Find where the given text appears and provide that cell's center as [x, y] coordinate. 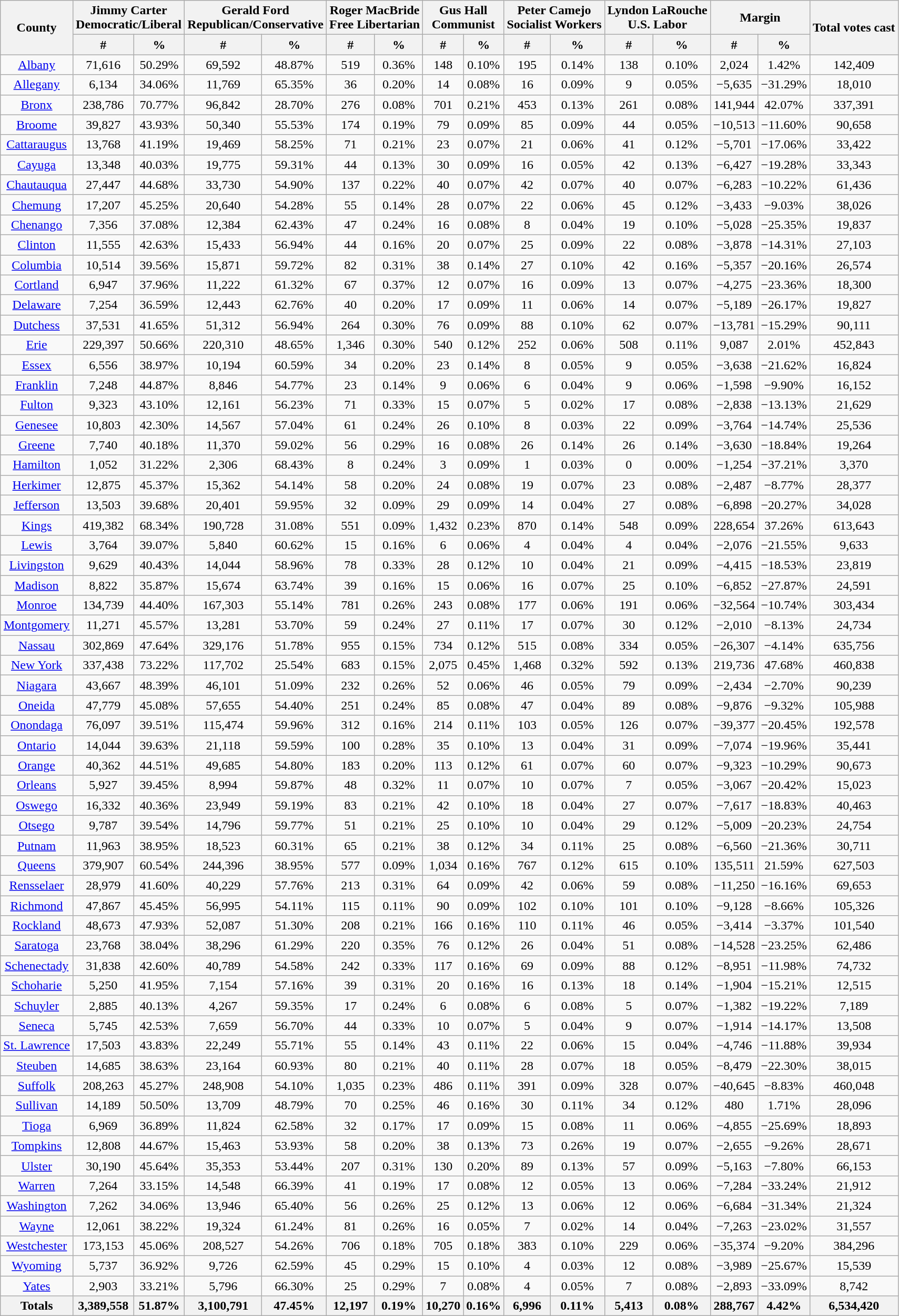
80 [350, 1066]
45.25% [159, 205]
460,048 [854, 1086]
−7,263 [734, 1226]
0.45% [484, 665]
Nassau [37, 645]
5,250 [103, 986]
12,875 [103, 485]
60.54% [159, 865]
383 [527, 1246]
10,803 [103, 425]
18,010 [854, 85]
329,176 [223, 645]
59.96% [295, 725]
90,111 [854, 325]
54.77% [295, 385]
66.39% [295, 1186]
51.87% [159, 1306]
−9.90% [784, 385]
−4.14% [784, 645]
Suffolk [37, 1086]
−39,377 [734, 725]
54.58% [295, 966]
−33.24% [784, 1186]
19,775 [223, 165]
−16.16% [784, 885]
15,023 [854, 785]
74,732 [854, 966]
Tioga [37, 1126]
13,503 [103, 505]
Livingston [37, 565]
207 [350, 1166]
55.14% [295, 605]
9,629 [103, 565]
45.57% [159, 625]
6,134 [103, 85]
55.71% [295, 1046]
Greene [37, 445]
337,391 [854, 105]
15,433 [223, 245]
30,190 [103, 1166]
Yates [37, 1286]
627,503 [854, 865]
New York [37, 665]
78 [350, 565]
−18.53% [784, 565]
76,097 [103, 725]
148 [443, 65]
59.87% [295, 785]
62.76% [295, 305]
195 [527, 65]
−23.25% [784, 946]
Oswego [37, 805]
−14,528 [734, 946]
90,673 [854, 765]
5,927 [103, 785]
228,654 [734, 525]
39,827 [103, 125]
90 [443, 905]
−8.13% [784, 625]
Delaware [37, 305]
48 [350, 785]
−4,275 [734, 285]
−11.88% [784, 1046]
35,353 [223, 1166]
10,194 [223, 365]
−21.36% [784, 845]
0.36% [399, 65]
36.92% [159, 1266]
45.64% [159, 1166]
0.17% [399, 1126]
−3,878 [734, 245]
9,087 [734, 345]
7,659 [223, 1026]
37.96% [159, 285]
−7,074 [734, 745]
11,963 [103, 845]
−14.17% [784, 1026]
312 [350, 725]
−20.23% [784, 825]
Gus HallCommunist [463, 18]
37,531 [103, 325]
264 [350, 325]
39.68% [159, 505]
214 [443, 725]
2,885 [103, 1006]
220 [350, 946]
384,296 [854, 1246]
69 [527, 966]
7,740 [103, 445]
Otsego [37, 825]
39,934 [854, 1046]
54.14% [295, 485]
14,189 [103, 1106]
635,756 [854, 645]
192,578 [854, 725]
31,838 [103, 966]
−9,323 [734, 765]
12,061 [103, 1226]
244,396 [223, 865]
1,432 [443, 525]
44.51% [159, 765]
−8.83% [784, 1086]
15,674 [223, 585]
−8.77% [784, 485]
7,262 [103, 1206]
33,343 [854, 165]
48.79% [295, 1106]
1,034 [443, 865]
28,096 [854, 1106]
45.06% [159, 1246]
615 [629, 865]
21.59% [784, 865]
Rensselaer [37, 885]
−3,989 [734, 1266]
242 [350, 966]
12,808 [103, 1146]
28,377 [854, 485]
Broome [37, 125]
2,903 [103, 1286]
−25.67% [784, 1266]
19,469 [223, 145]
781 [350, 605]
15,463 [223, 1146]
12,443 [223, 305]
Chemung [37, 205]
Orleans [37, 785]
5,745 [103, 1026]
Lewis [37, 545]
42.53% [159, 1026]
548 [629, 525]
Wyoming [37, 1266]
48.65% [295, 345]
480 [734, 1106]
38.97% [159, 365]
−5,635 [734, 85]
−9.03% [784, 205]
−26.17% [784, 305]
173,153 [103, 1246]
3 [443, 465]
21,912 [854, 1186]
−10.74% [784, 605]
−5,163 [734, 1166]
705 [443, 1246]
25.54% [295, 665]
−40,645 [734, 1086]
7,356 [103, 225]
35,441 [854, 745]
−5,189 [734, 305]
−5,701 [734, 145]
40,229 [223, 885]
Westchester [37, 1246]
33,730 [223, 185]
24,734 [854, 625]
57.16% [295, 986]
−21.55% [784, 545]
Seneca [37, 1026]
59.77% [295, 825]
−3,067 [734, 785]
103 [527, 725]
6,556 [103, 365]
53.93% [295, 1146]
9,633 [854, 545]
−6,898 [734, 505]
105,326 [854, 905]
7,254 [103, 305]
−2,010 [734, 625]
40.43% [159, 565]
592 [629, 665]
43 [443, 1046]
43.10% [159, 405]
−37.21% [784, 465]
12,384 [223, 225]
117,702 [223, 665]
452,843 [854, 345]
Richmond [37, 905]
60 [629, 765]
11,769 [223, 85]
40.36% [159, 805]
59.59% [295, 745]
62.43% [295, 225]
Chautauqua [37, 185]
14,796 [223, 825]
101,540 [854, 926]
Oneida [37, 705]
90,658 [854, 125]
59.95% [295, 505]
243 [443, 605]
−6,560 [734, 845]
−9.26% [784, 1146]
−2,434 [734, 685]
47.93% [159, 926]
208,263 [103, 1086]
33.21% [159, 1286]
−9.32% [784, 705]
47,779 [103, 705]
Onondaga [37, 725]
540 [443, 345]
51,312 [223, 325]
9,323 [103, 405]
9,726 [223, 1266]
Schuyler [37, 1006]
Margin [760, 18]
47.64% [159, 645]
Fulton [37, 405]
59.31% [295, 165]
Roger MacBrideFree Libertarian [375, 18]
18,893 [854, 1126]
73.22% [159, 665]
−20.45% [784, 725]
35 [443, 745]
11,222 [223, 285]
16,332 [103, 805]
683 [350, 665]
−8,951 [734, 966]
60.59% [295, 365]
−11,250 [734, 885]
767 [527, 865]
44.67% [159, 1146]
−15.29% [784, 325]
38,015 [854, 1066]
24 [443, 485]
Schenectady [37, 966]
64 [443, 885]
73 [527, 1146]
Albany [37, 65]
68.43% [295, 465]
51.30% [295, 926]
167,303 [223, 605]
31,557 [854, 1226]
51.09% [295, 685]
232 [350, 685]
519 [350, 65]
56.70% [295, 1026]
870 [527, 525]
12,515 [854, 986]
13,946 [223, 1206]
−20.42% [784, 785]
39.63% [159, 745]
Dutchess [37, 325]
81 [350, 1226]
23,949 [223, 805]
−11.60% [784, 125]
28,671 [854, 1146]
102 [527, 905]
551 [350, 525]
Queens [37, 865]
−14.74% [784, 425]
−3,638 [734, 365]
20,640 [223, 205]
303,434 [854, 605]
51.78% [295, 645]
3,370 [854, 465]
−2,076 [734, 545]
Niagara [37, 685]
−23.36% [784, 285]
955 [350, 645]
134,739 [103, 605]
41.65% [159, 325]
28.70% [295, 105]
56,995 [223, 905]
54.11% [295, 905]
302,869 [103, 645]
54.10% [295, 1086]
54.26% [295, 1246]
48.39% [159, 685]
−20.16% [784, 265]
39.45% [159, 785]
St. Lawrence [37, 1046]
4.42% [784, 1306]
−3,414 [734, 926]
−4,415 [734, 565]
38.22% [159, 1226]
7,154 [223, 986]
36 [350, 85]
−31.34% [784, 1206]
8,846 [223, 385]
43,667 [103, 685]
Schoharie [37, 986]
35.87% [159, 585]
Jefferson [37, 505]
31.08% [295, 525]
138 [629, 65]
334 [629, 645]
Genesee [37, 425]
61.32% [295, 285]
22,249 [223, 1046]
183 [350, 765]
6,969 [103, 1126]
53.44% [295, 1166]
248,908 [223, 1086]
−18.83% [784, 805]
486 [443, 1086]
6,947 [103, 285]
58.96% [295, 565]
46,101 [223, 685]
47.68% [784, 665]
Franklin [37, 385]
61,436 [854, 185]
−2,893 [734, 1286]
69,653 [854, 885]
288,767 [734, 1306]
177 [527, 605]
328 [629, 1086]
−7,617 [734, 805]
23,164 [223, 1066]
66,153 [854, 1166]
0.00% [682, 465]
−3,764 [734, 425]
229 [629, 1246]
1.42% [784, 65]
70.77% [159, 105]
−1,914 [734, 1026]
−2,655 [734, 1146]
−18.84% [784, 445]
453 [527, 105]
Herkimer [37, 485]
36.59% [159, 305]
2.01% [784, 345]
Ulster [37, 1166]
17,207 [103, 205]
15,539 [854, 1266]
59.19% [295, 805]
41.60% [159, 885]
220,310 [223, 345]
−25.35% [784, 225]
40.13% [159, 1006]
13,281 [223, 625]
−11.98% [784, 966]
60.62% [295, 545]
−2,838 [734, 405]
20,401 [223, 505]
Saratoga [37, 946]
−6,852 [734, 585]
419,382 [103, 525]
460,838 [854, 665]
−19.96% [784, 745]
25,536 [854, 425]
38,296 [223, 946]
19,324 [223, 1226]
1,346 [350, 345]
42.60% [159, 966]
0.22% [399, 185]
8,822 [103, 585]
5,840 [223, 545]
59.72% [295, 265]
−9,876 [734, 705]
Clinton [37, 245]
−2.70% [784, 685]
12,161 [223, 405]
63.74% [295, 585]
45.37% [159, 485]
1,035 [350, 1086]
−22.30% [784, 1066]
−17.06% [784, 145]
135,511 [734, 865]
Totals [37, 1306]
11,271 [103, 625]
−13,781 [734, 325]
31.22% [159, 465]
−35,374 [734, 1246]
96,842 [223, 105]
−5,357 [734, 265]
50.29% [159, 65]
−1,382 [734, 1006]
30,711 [854, 845]
18,300 [854, 285]
Montgomery [37, 625]
229,397 [103, 345]
−4,855 [734, 1126]
10,514 [103, 265]
−31.29% [784, 85]
1,468 [527, 665]
Rockland [37, 926]
45.45% [159, 905]
190,728 [223, 525]
60.93% [295, 1066]
13,768 [103, 145]
42.07% [784, 105]
14,567 [223, 425]
−3,433 [734, 205]
−3.37% [784, 926]
15,362 [223, 485]
141,944 [734, 105]
−5,009 [734, 825]
39.07% [159, 545]
56.23% [295, 405]
−7.80% [784, 1166]
60.31% [295, 845]
−6,684 [734, 1206]
47.45% [295, 1306]
Ontario [37, 745]
Kings [37, 525]
62.59% [295, 1266]
23,819 [854, 565]
5,737 [103, 1266]
126 [629, 725]
706 [350, 1246]
Chenango [37, 225]
5,796 [223, 1286]
337,438 [103, 665]
19,264 [854, 445]
57.76% [295, 885]
117 [443, 966]
113 [443, 765]
734 [443, 645]
508 [629, 345]
−8.66% [784, 905]
0.35% [399, 946]
27,447 [103, 185]
24,754 [854, 825]
−10,513 [734, 125]
Warren [37, 1186]
2,024 [734, 65]
13,348 [103, 165]
379,907 [103, 865]
Monroe [37, 605]
12,197 [350, 1306]
11,370 [223, 445]
Washington [37, 1206]
−10.22% [784, 185]
40,362 [103, 765]
−21.62% [784, 365]
Cortland [37, 285]
251 [350, 705]
Jimmy CarterDemocratic/Liberal [128, 18]
71,616 [103, 65]
59.02% [295, 445]
−26,307 [734, 645]
−9,128 [734, 905]
7,189 [854, 1006]
17,503 [103, 1046]
41.95% [159, 986]
613,643 [854, 525]
142,409 [854, 65]
50.50% [159, 1106]
16,824 [854, 365]
44.40% [159, 605]
62 [629, 325]
42.63% [159, 245]
4,267 [223, 1006]
6,534,420 [854, 1306]
47,867 [103, 905]
82 [350, 265]
2,075 [443, 665]
38,026 [854, 205]
Bronx [37, 105]
50,340 [223, 125]
Putnam [37, 845]
65.35% [295, 85]
45.27% [159, 1086]
238,786 [103, 105]
57 [629, 1166]
515 [527, 645]
−32,564 [734, 605]
39.54% [159, 825]
61.24% [295, 1226]
3,100,791 [223, 1306]
Cayuga [37, 165]
39.51% [159, 725]
38.04% [159, 946]
18,523 [223, 845]
−8,479 [734, 1066]
−23.02% [784, 1226]
115 [350, 905]
7,264 [103, 1186]
County [37, 27]
2,306 [223, 465]
21,629 [854, 405]
54.80% [295, 765]
208 [350, 926]
40,463 [854, 805]
45.08% [159, 705]
66.30% [295, 1286]
23,768 [103, 946]
31 [629, 745]
7,248 [103, 385]
Hamilton [37, 465]
1 [527, 465]
6,996 [527, 1306]
43.83% [159, 1046]
219,736 [734, 665]
−2,487 [734, 485]
−6,283 [734, 185]
43.93% [159, 125]
69,592 [223, 65]
33,422 [854, 145]
19,837 [854, 225]
50.66% [159, 345]
21,118 [223, 745]
24,591 [854, 585]
Tompkins [37, 1146]
3,764 [103, 545]
68.34% [159, 525]
8,742 [854, 1286]
10,270 [443, 1306]
166 [443, 926]
101 [629, 905]
Essex [37, 365]
48,673 [103, 926]
−5,028 [734, 225]
53.70% [295, 625]
52,087 [223, 926]
65.40% [295, 1206]
Orange [37, 765]
65 [350, 845]
28,979 [103, 885]
44.87% [159, 385]
83 [350, 805]
0.28% [399, 745]
21,324 [854, 1206]
−3,630 [734, 445]
137 [350, 185]
−14.31% [784, 245]
−19.28% [784, 165]
57.04% [295, 425]
−25.69% [784, 1126]
1.71% [784, 1106]
0.25% [399, 1106]
Gerald FordRepublican/Conservative [256, 18]
Allegany [37, 85]
−27.87% [784, 585]
3,389,558 [103, 1306]
Total votes cast [854, 27]
174 [350, 125]
Wayne [37, 1226]
−9.20% [784, 1246]
40.03% [159, 165]
−4,746 [734, 1046]
19,827 [854, 305]
110 [527, 926]
Cattaraugus [37, 145]
90,239 [854, 685]
58.25% [295, 145]
391 [527, 1086]
261 [629, 105]
5,413 [629, 1306]
191 [629, 605]
577 [350, 865]
62.58% [295, 1126]
100 [350, 745]
252 [527, 345]
0.37% [399, 285]
49,685 [223, 765]
11,824 [223, 1126]
−20.27% [784, 505]
115,474 [223, 725]
52 [443, 685]
41.19% [159, 145]
−6,427 [734, 165]
33.15% [159, 1186]
701 [443, 105]
14,548 [223, 1186]
130 [443, 1166]
42.30% [159, 425]
Peter CamejoSocialist Workers [554, 18]
44.68% [159, 185]
27,103 [854, 245]
54.90% [295, 185]
Columbia [37, 265]
57,655 [223, 705]
208,527 [223, 1246]
40.18% [159, 445]
Steuben [37, 1066]
48.87% [295, 65]
Lyndon LaRoucheU.S. Labor [658, 18]
61.29% [295, 946]
276 [350, 105]
62,486 [854, 946]
Erie [37, 345]
54.40% [295, 705]
34,028 [854, 505]
−19.22% [784, 1006]
37.08% [159, 225]
1,052 [103, 465]
Sullivan [37, 1106]
−33.09% [784, 1286]
213 [350, 885]
67 [350, 285]
39.56% [159, 265]
13,709 [223, 1106]
54.28% [295, 205]
11,555 [103, 245]
37.26% [784, 525]
9,787 [103, 825]
36.89% [159, 1126]
8,994 [223, 785]
14,685 [103, 1066]
16,152 [854, 385]
−13.13% [784, 405]
0 [629, 465]
−7,284 [734, 1186]
15,871 [223, 265]
−10.29% [784, 765]
13,508 [854, 1026]
−1,598 [734, 385]
−1,904 [734, 986]
70 [350, 1106]
40,789 [223, 966]
−15.21% [784, 986]
59.35% [295, 1006]
−1,254 [734, 465]
26,574 [854, 265]
55.53% [295, 125]
38.63% [159, 1066]
Madison [37, 585]
105,988 [854, 705]
